Scan for the cell matching the given text and deliver its (x, y) coordinate at center. 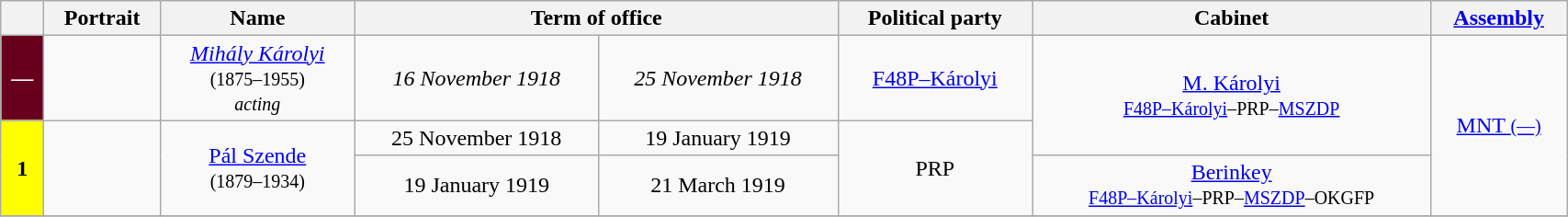
MNT (—) (1499, 125)
16 November 1918 (476, 78)
M. KárolyiF48P–Károlyi–PRP–MSZDP (1232, 96)
Term of office (596, 18)
F48P–Károlyi (935, 78)
PRP (935, 167)
1 (22, 167)
Mihály Károlyi(1875–1955)acting (257, 78)
BerinkeyF48P–Károlyi–PRP–MSZDP–OKGFP (1232, 186)
Name (257, 18)
— (22, 78)
Cabinet (1232, 18)
Pál Szende(1879–1934) (257, 167)
Portrait (102, 18)
Assembly (1499, 18)
Political party (935, 18)
21 March 1919 (718, 186)
